Find where the given text appears and provide that cell's center as [X, Y] coordinate. 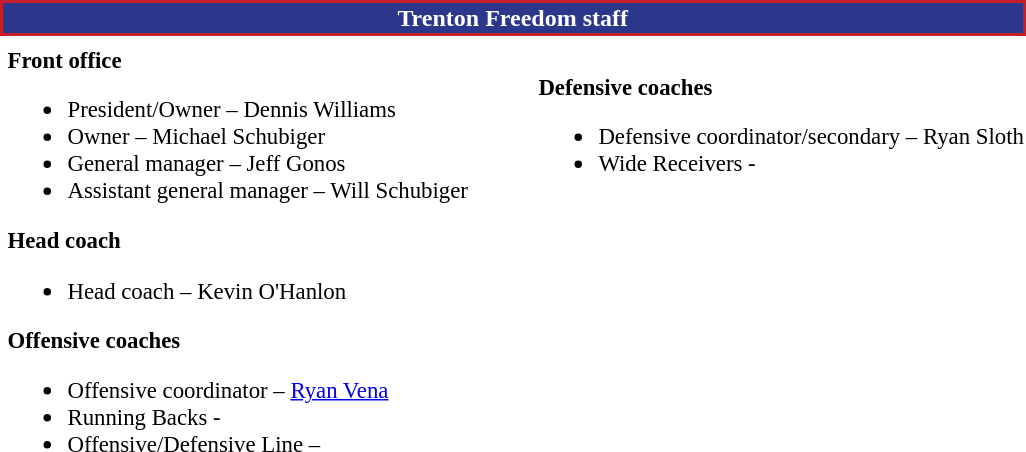
Trenton Freedom staff [512, 18]
